Determine the (X, Y) coordinate at the center of the cell enclosing the given text.  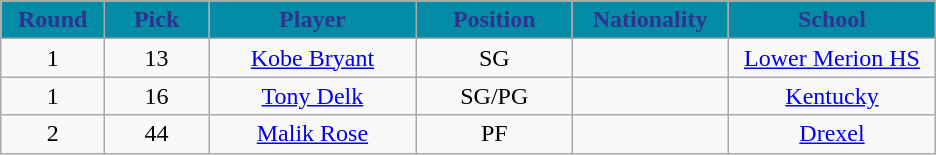
2 (53, 134)
School (832, 20)
Lower Merion HS (832, 58)
SG (494, 58)
Kobe Bryant (313, 58)
Nationality (650, 20)
Round (53, 20)
Position (494, 20)
SG/PG (494, 96)
44 (157, 134)
Tony Delk (313, 96)
PF (494, 134)
Pick (157, 20)
Kentucky (832, 96)
Malik Rose (313, 134)
13 (157, 58)
16 (157, 96)
Drexel (832, 134)
Player (313, 20)
